Output the [X, Y] coordinate of the center of the cell containing the given text.  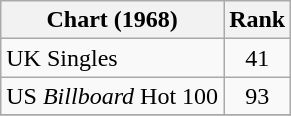
93 [258, 96]
US Billboard Hot 100 [112, 96]
Rank [258, 20]
UK Singles [112, 58]
Chart (1968) [112, 20]
41 [258, 58]
